Determine the [x, y] coordinate at the center of the cell enclosing the given text.  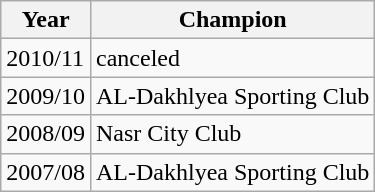
Champion [232, 20]
Year [46, 20]
2007/08 [46, 172]
canceled [232, 58]
Nasr City Club [232, 134]
2010/11 [46, 58]
2009/10 [46, 96]
2008/09 [46, 134]
